Pinpoint the cell where the given text exists, returning its [x, y] midpoint coordinate. 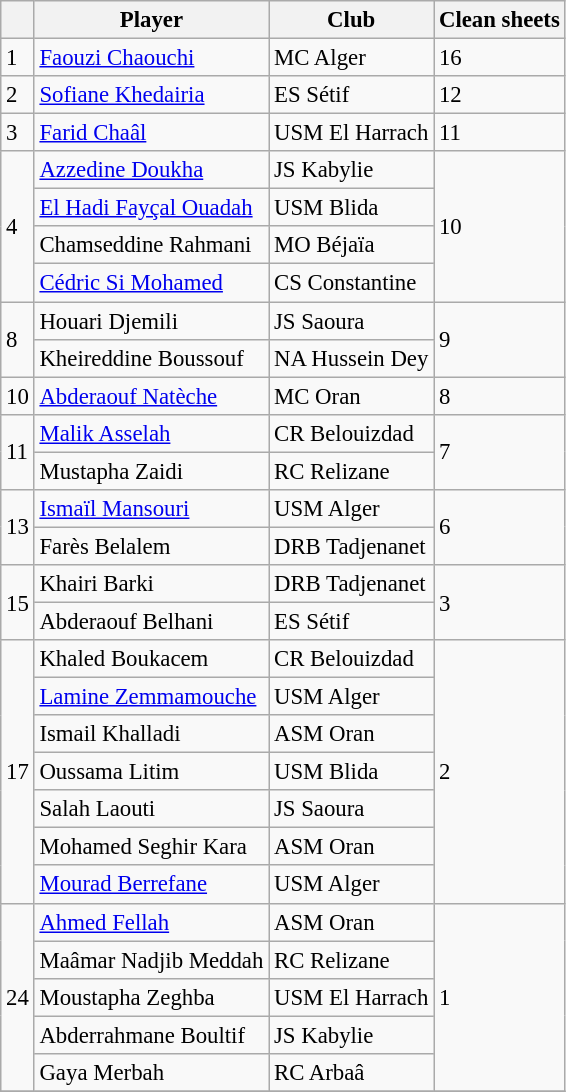
13 [18, 528]
24 [18, 997]
Ahmed Fellah [152, 922]
Farid Chaâl [152, 133]
Clean sheets [500, 20]
CS Constantine [352, 283]
Gaya Merbah [152, 1073]
RC Arbaâ [352, 1073]
Abderaouf Natèche [152, 396]
Abderaouf Belhani [152, 621]
16 [500, 58]
Maâmar Nadjib Meddah [152, 960]
Ismail Khalladi [152, 734]
Chamseddine Rahmani [152, 245]
Sofiane Khedairia [152, 95]
Khaled Boukacem [152, 659]
Faouzi Chaouchi [152, 58]
Mohamed Seghir Kara [152, 847]
7 [500, 452]
Abderrahmane Boultif [152, 1035]
15 [18, 602]
Mourad Berrefane [152, 885]
Malik Asselah [152, 433]
12 [500, 95]
17 [18, 772]
MC Alger [352, 58]
Farès Belalem [152, 546]
Player [152, 20]
Salah Laouti [152, 809]
4 [18, 226]
9 [500, 340]
Club [352, 20]
Lamine Zemmamouche [152, 697]
Houari Djemili [152, 321]
El Hadi Fayçal Ouadah [152, 208]
Azzedine Doukha [152, 170]
NA Hussein Dey [352, 358]
Moustapha Zeghba [152, 997]
Mustapha Zaidi [152, 471]
Cédric Si Mohamed [152, 283]
6 [500, 528]
Ismaïl Mansouri [152, 509]
Oussama Litim [152, 772]
Kheireddine Boussouf [152, 358]
Khairi Barki [152, 584]
MC Oran [352, 396]
MO Béjaïa [352, 245]
